Return the [x, y] coordinate for the center point of the cell that contains the specified text.  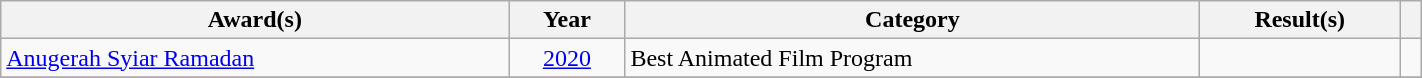
Result(s) [1300, 20]
Anugerah Syiar Ramadan [255, 58]
2020 [567, 58]
Award(s) [255, 20]
Category [912, 20]
Best Animated Film Program [912, 58]
Year [567, 20]
